Provide the [X, Y] coordinate of the cell's center where the given text is located.  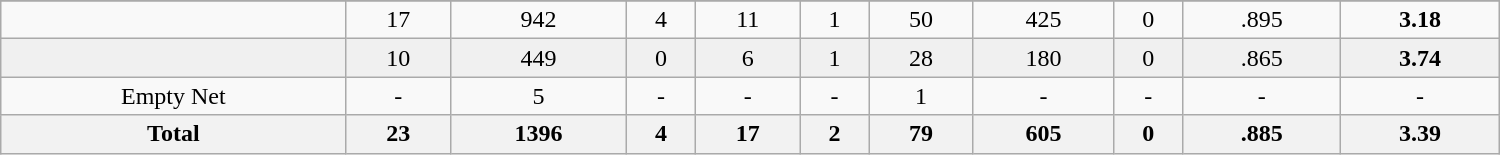
3.18 [1420, 20]
.895 [1262, 20]
10 [398, 58]
Total [174, 134]
1396 [538, 134]
23 [398, 134]
5 [538, 96]
3.39 [1420, 134]
449 [538, 58]
.865 [1262, 58]
2 [834, 134]
11 [748, 20]
3.74 [1420, 58]
Empty Net [174, 96]
605 [1043, 134]
6 [748, 58]
79 [922, 134]
.885 [1262, 134]
180 [1043, 58]
942 [538, 20]
28 [922, 58]
425 [1043, 20]
50 [922, 20]
